Extract the (x, y) coordinate from the center of the cell holding the provided text.  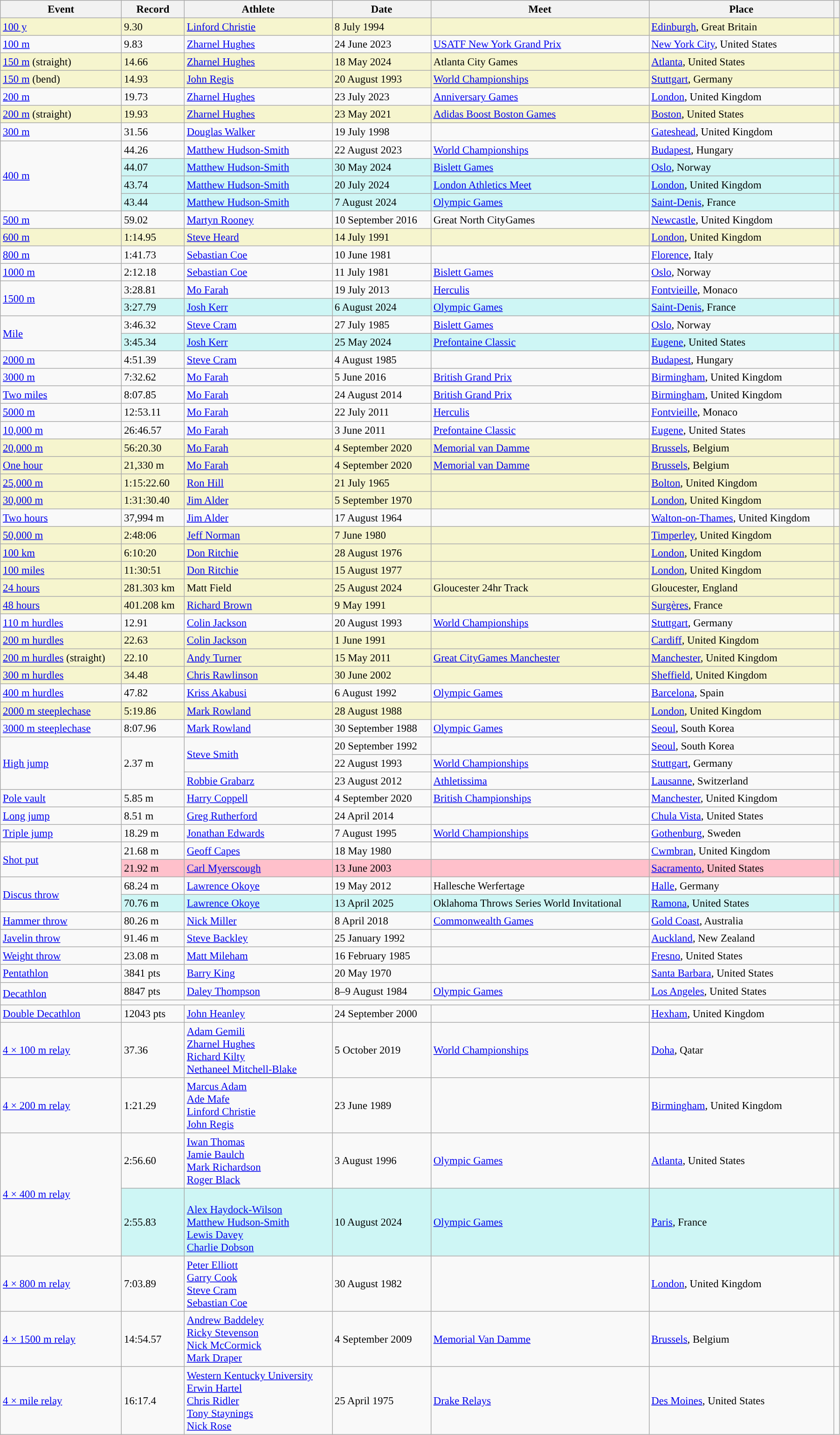
5000 m (61, 413)
200 m (straight) (61, 114)
Marcus AdamAde MafeLinford ChristieJohn Regis (258, 1105)
Andy Turner (258, 658)
26:46.57 (153, 430)
59.02 (153, 220)
2000 m (61, 360)
500 m (61, 220)
Gloucester, England (741, 588)
Harry Coppell (258, 798)
Des Moines, United States (741, 1401)
22 August 2023 (381, 150)
Double Decathlon (61, 1013)
High jump (61, 763)
19 July 1998 (381, 132)
Pole vault (61, 798)
15 August 1977 (381, 570)
20,000 m (61, 448)
1 June 1991 (381, 640)
25 April 1975 (381, 1401)
Adam GemiliZharnel HughesRichard KiltyNethaneel Mitchell-Blake (258, 1050)
John Heanley (258, 1013)
14 July 1991 (381, 237)
18 May 2024 (381, 62)
Greg Rutherford (258, 816)
31.56 (153, 132)
5 September 1970 (381, 500)
2000 m steeplechase (61, 711)
Auckland, New Zealand (741, 938)
Triple jump (61, 833)
24 hours (61, 588)
Timperley, United Kingdom (741, 535)
Hammer throw (61, 921)
25 January 1992 (381, 938)
14:54.57 (153, 1339)
Jeff Norman (258, 535)
800 m (61, 255)
Drake Relays (540, 1401)
Cardiff, United Kingdom (741, 640)
14.93 (153, 79)
Matt Field (258, 588)
200 m hurdles (61, 640)
150 m (straight) (61, 62)
6 August 1992 (381, 693)
4 × 400 m relay (61, 1194)
4 × 200 m relay (61, 1105)
4 September 2009 (381, 1339)
Gloucester 24hr Track (540, 588)
15 May 2011 (381, 658)
10,000 m (61, 430)
8847 pts (153, 991)
Decathlon (61, 993)
10 August 2024 (381, 1222)
20 September 1992 (381, 746)
5 June 2016 (381, 377)
1000 m (61, 272)
11:30:51 (153, 570)
25 August 2024 (381, 588)
1:31:30.40 (153, 500)
8:07.96 (153, 728)
Pentathlon (61, 974)
20 May 1970 (381, 974)
2.37 m (153, 763)
Atlanta City Games (540, 62)
2:55.83 (153, 1222)
56:20.30 (153, 448)
Doha, Qatar (741, 1050)
Fresno, United States (741, 956)
Great CityGames Manchester (540, 658)
Chula Vista, United States (741, 816)
50,000 m (61, 535)
6:10:20 (153, 553)
7 August 1995 (381, 833)
23 May 2021 (381, 114)
22.10 (153, 658)
13 April 2025 (381, 903)
Date (381, 9)
8:07.85 (153, 395)
Record (153, 9)
7:32.62 (153, 377)
1:21.29 (153, 1105)
30 June 2002 (381, 676)
30,000 m (61, 500)
5.85 m (153, 798)
14.66 (153, 62)
4 × mile relay (61, 1401)
Robbie Grabarz (258, 781)
18 May 1980 (381, 851)
19.93 (153, 114)
8–9 August 1984 (381, 991)
7 August 2024 (381, 202)
1:14.95 (153, 237)
43.44 (153, 202)
Jonathan Edwards (258, 833)
Great North CityGames (540, 220)
Chris Rawlinson (258, 676)
28 August 1976 (381, 553)
11 July 1981 (381, 272)
12043 pts (153, 1013)
23 June 1989 (381, 1105)
British Championships (540, 798)
68.24 m (153, 886)
12:53.11 (153, 413)
20 July 2024 (381, 185)
7:03.89 (153, 1283)
9.83 (153, 44)
300 m hurdles (61, 676)
401.208 km (153, 605)
Peter ElliottGarry CookSteve CramSebastian Coe (258, 1283)
43.74 (153, 185)
Douglas Walker (258, 132)
Linford Christie (258, 27)
19 July 2013 (381, 290)
Boston, United States (741, 114)
5:19.86 (153, 711)
Adidas Boost Boston Games (540, 114)
100 miles (61, 570)
21.92 m (153, 868)
17 August 1964 (381, 518)
150 m (bend) (61, 79)
2:12.18 (153, 272)
Meet (540, 9)
16:17.4 (153, 1401)
Andrew BaddeleyRicky StevensonNick McCormickMark Draper (258, 1339)
Richard Brown (258, 605)
22.63 (153, 640)
Edinburgh, Great Britain (741, 27)
Anniversary Games (540, 97)
18.29 m (153, 833)
19.73 (153, 97)
200 m (61, 97)
16 February 1985 (381, 956)
Hallesche Werfertage (540, 886)
Steve Backley (258, 938)
Gateshead, United Kingdom (741, 132)
19 May 2012 (381, 886)
Los Angeles, United States (741, 991)
8 April 2018 (381, 921)
400 m hurdles (61, 693)
30 August 1982 (381, 1283)
USATF New York Grand Prix (540, 44)
10 September 2016 (381, 220)
3 June 2011 (381, 430)
London Athletics Meet (540, 185)
Paris, France (741, 1222)
Two hours (61, 518)
Place (741, 9)
100 y (61, 27)
Carl Myerscough (258, 868)
Two miles (61, 395)
2:48:06 (153, 535)
3:28.81 (153, 290)
Athletissima (540, 781)
Long jump (61, 816)
Iwan ThomasJamie BaulchMark RichardsonRoger Black (258, 1160)
Event (61, 9)
30 September 1988 (381, 728)
100 km (61, 553)
91.46 m (153, 938)
200 m hurdles (straight) (61, 658)
400 m (61, 176)
30 May 2024 (381, 167)
44.26 (153, 150)
3:45.34 (153, 342)
Nick Miller (258, 921)
Athlete (258, 9)
22 August 1993 (381, 763)
1500 m (61, 298)
24 September 2000 (381, 1013)
100 m (61, 44)
1:41.73 (153, 255)
Florence, Italy (741, 255)
21.68 m (153, 851)
27 July 1985 (381, 325)
Sheffield, United Kingdom (741, 676)
Lausanne, Switzerland (741, 781)
24 June 2023 (381, 44)
4 August 1985 (381, 360)
John Regis (258, 79)
10 June 1981 (381, 255)
New York City, United States (741, 44)
Shot put (61, 859)
37.36 (153, 1050)
23 July 2023 (381, 97)
600 m (61, 237)
23.08 m (153, 956)
Ron Hill (258, 483)
4 × 100 m relay (61, 1050)
8 July 1994 (381, 27)
Ramona, United States (741, 903)
Oklahoma Throws Series World Invitational (540, 903)
3:46.32 (153, 325)
Barry King (258, 974)
Newcastle, United Kingdom (741, 220)
Walton-on-Thames, United Kingdom (741, 518)
24 August 2014 (381, 395)
Bolton, United Kingdom (741, 483)
9.30 (153, 27)
8.51 m (153, 816)
Hexham, United Kingdom (741, 1013)
Mile (61, 334)
12.91 (153, 623)
Steve Heard (258, 237)
1:15:22.60 (153, 483)
3:27.79 (153, 307)
Sacramento, United States (741, 868)
300 m (61, 132)
Surgères, France (741, 605)
Discus throw (61, 894)
7 June 1980 (381, 535)
48 hours (61, 605)
21 July 1965 (381, 483)
Daley Thompson (258, 991)
4 × 800 m relay (61, 1283)
Javelin throw (61, 938)
Cwmbran, United Kingdom (741, 851)
24 April 2014 (381, 816)
6 August 2024 (381, 307)
44.07 (153, 167)
4:51.39 (153, 360)
Santa Barbara, United States (741, 974)
3841 pts (153, 974)
21,330 m (153, 465)
Western Kentucky UniversityErwin HartelChris RidlerTony StayningsNick Rose (258, 1401)
3000 m (61, 377)
Steve Smith (258, 755)
2:56.60 (153, 1160)
34.48 (153, 676)
70.76 m (153, 903)
25 May 2024 (381, 342)
3000 m steeplechase (61, 728)
Commonwealth Games (540, 921)
5 October 2019 (381, 1050)
3 August 1996 (381, 1160)
Geoff Capes (258, 851)
47.82 (153, 693)
80.26 m (153, 921)
Gold Coast, Australia (741, 921)
4 × 1500 m relay (61, 1339)
Kriss Akabusi (258, 693)
13 June 2003 (381, 868)
Barcelona, Spain (741, 693)
Halle, Germany (741, 886)
Matt Mileham (258, 956)
Martyn Rooney (258, 220)
Memorial Van Damme (540, 1339)
One hour (61, 465)
9 May 1991 (381, 605)
22 July 2011 (381, 413)
110 m hurdles (61, 623)
37,994 m (153, 518)
281.303 km (153, 588)
Weight throw (61, 956)
Alex Haydock-WilsonMatthew Hudson-SmithLewis DaveyCharlie Dobson (258, 1222)
25,000 m (61, 483)
28 August 1988 (381, 711)
23 August 2012 (381, 781)
Gothenburg, Sweden (741, 833)
